Return the (x, y) coordinate for the center point of the cell that contains the specified text.  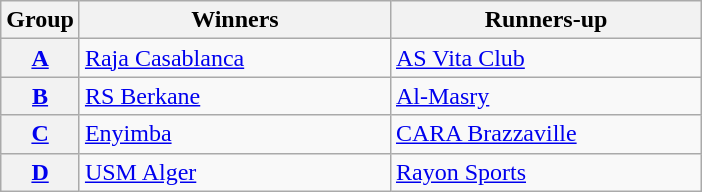
CARA Brazzaville (546, 134)
D (40, 172)
RS Berkane (234, 96)
Enyimba (234, 134)
Raja Casablanca (234, 58)
USM Alger (234, 172)
Winners (234, 20)
Group (40, 20)
Al-Masry (546, 96)
AS Vita Club (546, 58)
Runners-up (546, 20)
B (40, 96)
A (40, 58)
Rayon Sports (546, 172)
C (40, 134)
